Capture the cell that displays the provided text and extract its (x, y) central coordinate. 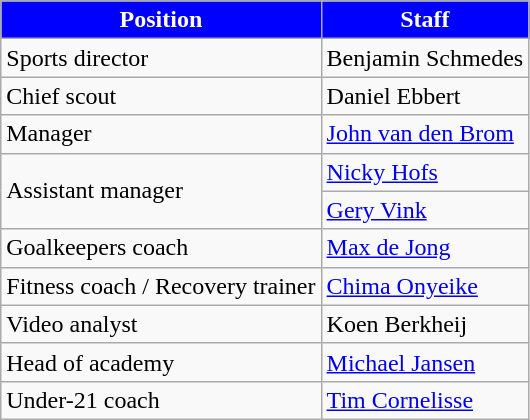
Assistant manager (161, 191)
Nicky Hofs (425, 172)
Michael Jansen (425, 362)
Max de Jong (425, 248)
Staff (425, 20)
Sports director (161, 58)
Gery Vink (425, 210)
Koen Berkheij (425, 324)
Under-21 coach (161, 400)
Tim Cornelisse (425, 400)
Head of academy (161, 362)
Goalkeepers coach (161, 248)
Daniel Ebbert (425, 96)
Video analyst (161, 324)
Manager (161, 134)
John van den Brom (425, 134)
Chima Onyeike (425, 286)
Fitness coach / Recovery trainer (161, 286)
Chief scout (161, 96)
Position (161, 20)
Benjamin Schmedes (425, 58)
